For the text-containing cell, return its midpoint in (x, y) coordinate format. 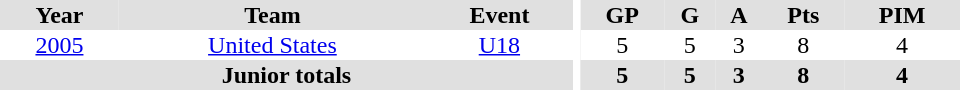
G (690, 15)
United States (272, 45)
A (738, 15)
U18 (500, 45)
GP (622, 15)
Junior totals (286, 75)
2005 (60, 45)
PIM (902, 15)
Year (60, 15)
Pts (804, 15)
Event (500, 15)
Team (272, 15)
